Find where the given text appears and provide that cell's center as (x, y) coordinate. 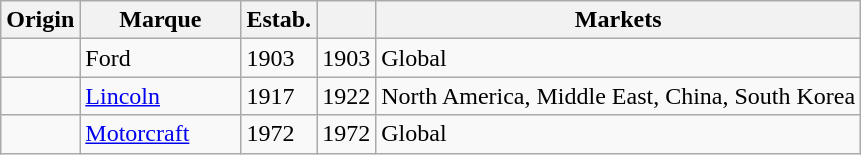
Markets (618, 20)
Motorcraft (160, 134)
Ford (160, 58)
1922 (346, 96)
Estab. (279, 20)
North America, Middle East, China, South Korea (618, 96)
Origin (40, 20)
1917 (279, 96)
Marque (160, 20)
Lincoln (160, 96)
